For the text-containing cell, return its midpoint in (x, y) coordinate format. 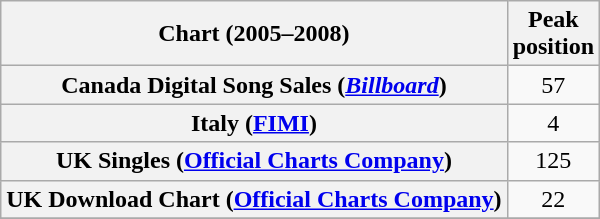
125 (553, 161)
Peak position (553, 34)
22 (553, 199)
Chart (2005–2008) (254, 34)
Italy (FIMI) (254, 123)
UK Download Chart (Official Charts Company) (254, 199)
57 (553, 85)
Canada Digital Song Sales (Billboard) (254, 85)
4 (553, 123)
UK Singles (Official Charts Company) (254, 161)
